Pinpoint the cell where the given text exists, returning its [x, y] midpoint coordinate. 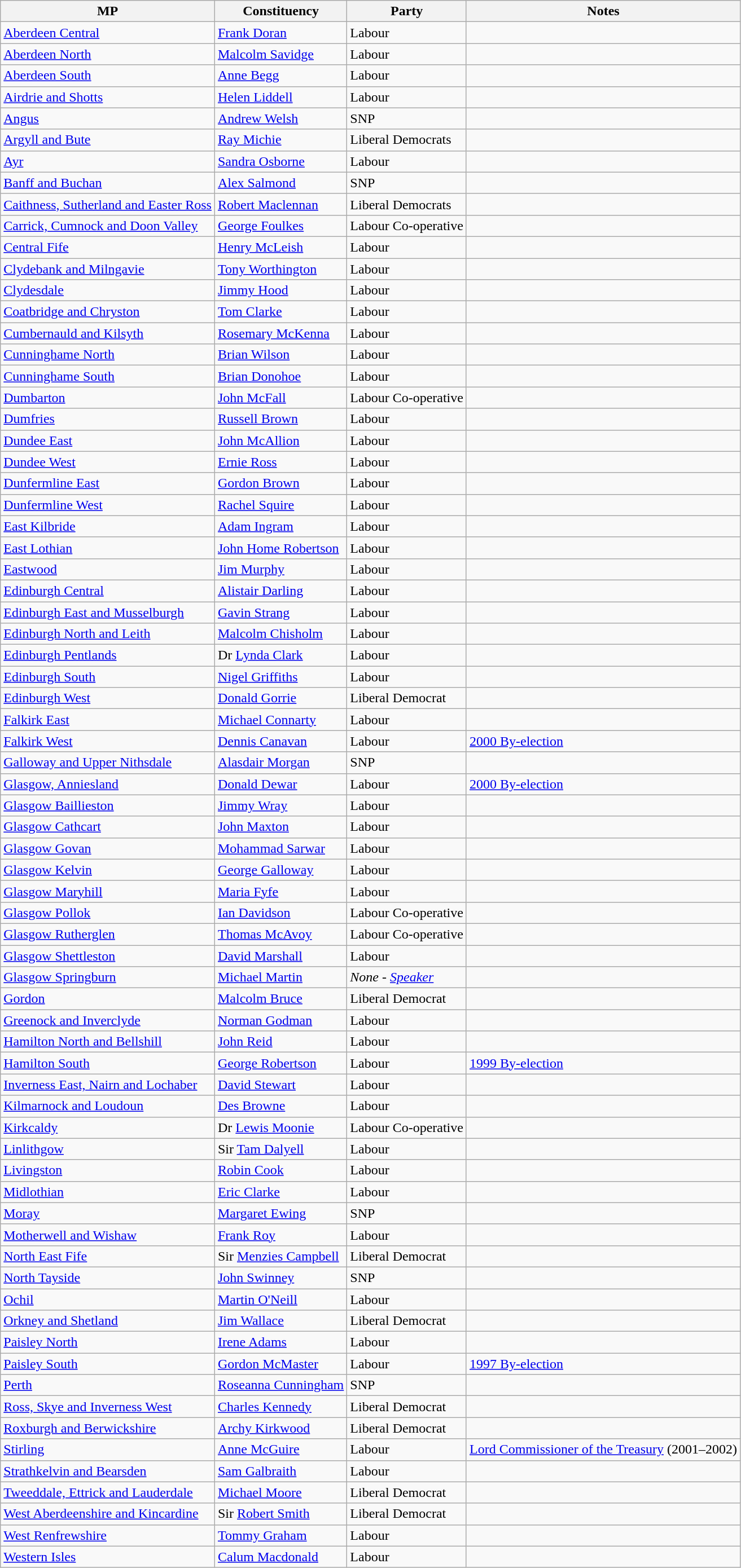
Henry McLeish [280, 247]
Edinburgh North and Leith [108, 634]
Glasgow Cathcart [108, 827]
Party [407, 11]
John Maxton [280, 827]
Jim Murphy [280, 569]
Dunfermline West [108, 505]
Adam Ingram [280, 526]
Hamilton South [108, 1063]
Edinburgh Pentlands [108, 655]
Glasgow Baillieston [108, 805]
Gavin Strang [280, 612]
Edinburgh East and Musselburgh [108, 612]
George Galloway [280, 870]
Michael Martin [280, 977]
North Tayside [108, 1278]
Stirling [108, 1450]
Roxburgh and Berwickshire [108, 1428]
Margaret Ewing [280, 1213]
Rosemary McKenna [280, 333]
Andrew Welsh [280, 118]
West Aberdeenshire and Kincardine [108, 1514]
Donald Gorrie [280, 698]
Inverness East, Nairn and Lochaber [108, 1085]
Dundee West [108, 462]
1997 By-election [603, 1364]
Gordon Brown [280, 483]
Eric Clarke [280, 1192]
Norman Godman [280, 1020]
Frank Roy [280, 1235]
Angus [108, 118]
Glasgow Pollok [108, 913]
Midlothian [108, 1192]
Jim Wallace [280, 1321]
Tweeddale, Ettrick and Lauderdale [108, 1492]
Gordon McMaster [280, 1364]
Linlithgow [108, 1149]
Brian Donohoe [280, 376]
East Lothian [108, 548]
Jimmy Hood [280, 290]
Alistair Darling [280, 591]
West Renfrewshire [108, 1535]
Anne Begg [280, 76]
David Marshall [280, 956]
Dundee East [108, 441]
George Robertson [280, 1063]
Archy Kirkwood [280, 1428]
Edinburgh West [108, 698]
Hamilton North and Bellshill [108, 1042]
Anne McGuire [280, 1450]
Dennis Canavan [280, 741]
John McFall [280, 398]
Cumbernauld and Kilsyth [108, 333]
Alasdair Morgan [280, 763]
Paisley North [108, 1342]
Aberdeen Central [108, 33]
Sir Menzies Campbell [280, 1256]
Dunfermline East [108, 483]
North East Fife [108, 1256]
Aberdeen South [108, 76]
Des Browne [280, 1106]
Dumbarton [108, 398]
Caithness, Sutherland and Easter Ross [108, 204]
Russell Brown [280, 419]
Eastwood [108, 569]
Motherwell and Wishaw [108, 1235]
Coatbridge and Chryston [108, 312]
Kilmarnock and Loudoun [108, 1106]
Falkirk East [108, 720]
Tom Clarke [280, 312]
Kirkcaldy [108, 1127]
Airdrie and Shotts [108, 97]
Mohammad Sarwar [280, 848]
Orkney and Shetland [108, 1321]
Cunninghame South [108, 376]
Constituency [280, 11]
Cunninghame North [108, 355]
Tommy Graham [280, 1535]
Paisley South [108, 1364]
Dumfries [108, 419]
Malcolm Bruce [280, 999]
Ernie Ross [280, 462]
Strathkelvin and Bearsden [108, 1471]
Malcolm Chisholm [280, 634]
Aberdeen North [108, 54]
Glasgow Maryhill [108, 891]
John Swinney [280, 1278]
Lord Commissioner of the Treasury (2001–2002) [603, 1450]
Sir Robert Smith [280, 1514]
Glasgow Kelvin [108, 870]
Robin Cook [280, 1170]
Gordon [108, 999]
Western Isles [108, 1557]
Falkirk West [108, 741]
Argyll and Bute [108, 140]
Roseanna Cunningham [280, 1385]
Jimmy Wray [280, 805]
Tony Worthington [280, 269]
Maria Fyfe [280, 891]
Greenock and Inverclyde [108, 1020]
Thomas McAvoy [280, 934]
Nigel Griffiths [280, 677]
Glasgow Shettleston [108, 956]
None - Speaker [407, 977]
Edinburgh Central [108, 591]
Central Fife [108, 247]
Ross, Skye and Inverness West [108, 1407]
George Foulkes [280, 226]
John Home Robertson [280, 548]
Dr Lewis Moonie [280, 1127]
Clydesdale [108, 290]
Charles Kennedy [280, 1407]
Ayr [108, 161]
MP [108, 11]
Malcolm Savidge [280, 54]
Moray [108, 1213]
Glasgow Govan [108, 848]
Glasgow Rutherglen [108, 934]
Rachel Squire [280, 505]
Glasgow Springburn [108, 977]
Clydebank and Milngavie [108, 269]
Banff and Buchan [108, 183]
David Stewart [280, 1085]
Galloway and Upper Nithsdale [108, 763]
East Kilbride [108, 526]
Helen Liddell [280, 97]
Glasgow, Anniesland [108, 784]
Sandra Osborne [280, 161]
Ian Davidson [280, 913]
Brian Wilson [280, 355]
Sir Tam Dalyell [280, 1149]
John McAllion [280, 441]
Ochil [108, 1299]
Notes [603, 11]
Livingston [108, 1170]
Martin O'Neill [280, 1299]
Alex Salmond [280, 183]
Carrick, Cumnock and Doon Valley [108, 226]
John Reid [280, 1042]
Edinburgh South [108, 677]
Donald Dewar [280, 784]
Sam Galbraith [280, 1471]
Michael Moore [280, 1492]
Irene Adams [280, 1342]
1999 By-election [603, 1063]
Robert Maclennan [280, 204]
Perth [108, 1385]
Frank Doran [280, 33]
Ray Michie [280, 140]
Calum Macdonald [280, 1557]
Dr Lynda Clark [280, 655]
Michael Connarty [280, 720]
